Pinpoint the cell where the given text exists, returning its [x, y] midpoint coordinate. 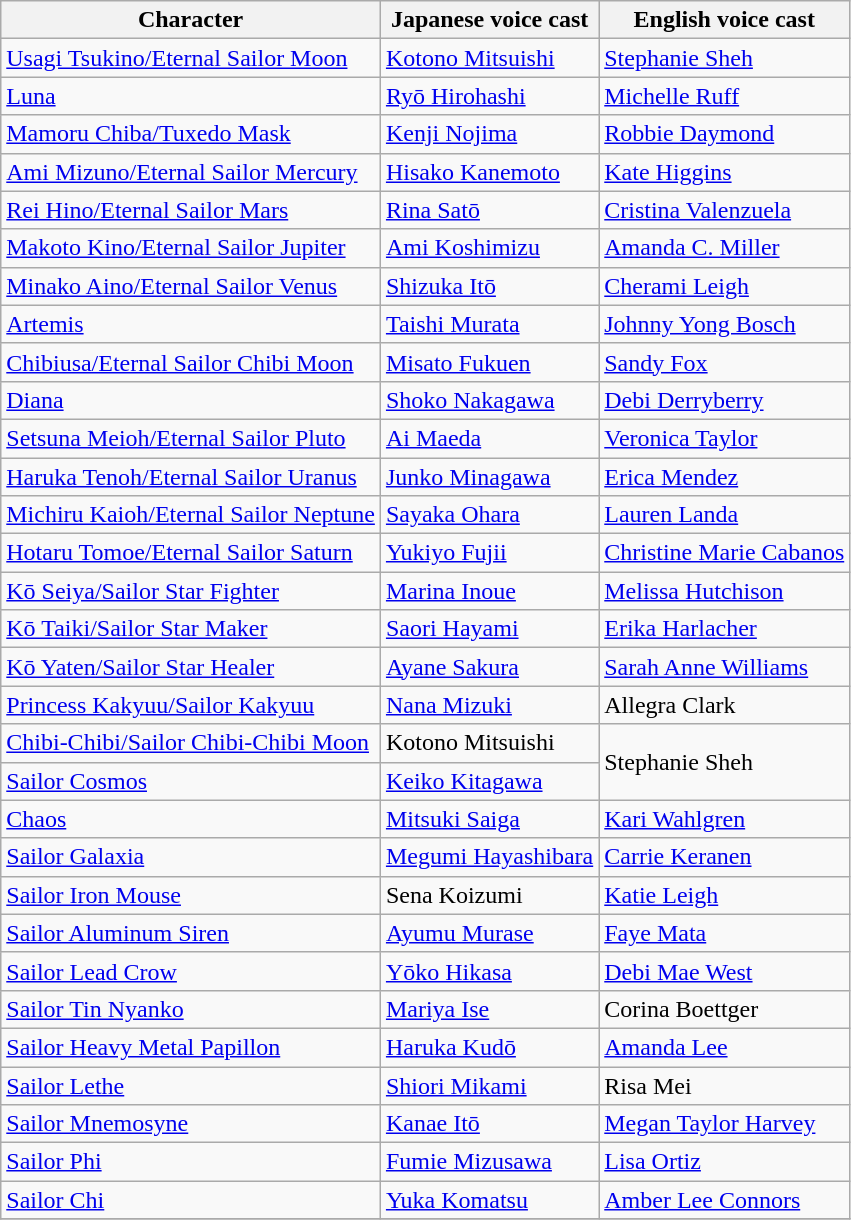
Sarah Anne Williams [724, 667]
Mariya Ise [489, 1009]
Erika Harlacher [724, 629]
Taishi Murata [489, 324]
Yukiyo Fujii [489, 553]
Christine Marie Cabanos [724, 553]
Ai Maeda [489, 438]
Kō Taiki/Sailor Star Maker [191, 629]
Yuka Komatsu [489, 1200]
Sailor Iron Mouse [191, 895]
Usagi Tsukino/Eternal Sailor Moon [191, 58]
Setsuna Meioh/Eternal Sailor Pluto [191, 438]
Fumie Mizusawa [489, 1162]
Haruka Kudō [489, 1047]
Erica Mendez [724, 477]
Rina Satō [489, 210]
Sandy Fox [724, 362]
Saori Hayami [489, 629]
Lisa Ortiz [724, 1162]
Luna [191, 96]
Katie Leigh [724, 895]
Misato Fukuen [489, 362]
Ami Mizuno/Eternal Sailor Mercury [191, 172]
Sailor Aluminum Siren [191, 933]
Sailor Mnemosyne [191, 1124]
Minako Aino/Eternal Sailor Venus [191, 286]
Amanda Lee [724, 1047]
Ayane Sakura [489, 667]
Diana [191, 400]
Kanae Itō [489, 1124]
Makoto Kino/Eternal Sailor Jupiter [191, 248]
Sailor Tin Nyanko [191, 1009]
Sena Koizumi [489, 895]
Cherami Leigh [724, 286]
Nana Mizuki [489, 705]
Rei Hino/Eternal Sailor Mars [191, 210]
Melissa Hutchison [724, 591]
Sailor Galaxia [191, 857]
Michelle Ruff [724, 96]
Debi Derryberry [724, 400]
Sailor Phi [191, 1162]
Corina Boettger [724, 1009]
Kate Higgins [724, 172]
Japanese voice cast [489, 20]
Carrie Keranen [724, 857]
Cristina Valenzuela [724, 210]
Kari Wahlgren [724, 819]
Shoko Nakagawa [489, 400]
Keiko Kitagawa [489, 781]
Ryō Hirohashi [489, 96]
Ami Koshimizu [489, 248]
Shizuka Itō [489, 286]
Sailor Heavy Metal Papillon [191, 1047]
Risa Mei [724, 1085]
Chibiusa/Eternal Sailor Chibi Moon [191, 362]
Sailor Lethe [191, 1085]
Lauren Landa [724, 515]
Johnny Yong Bosch [724, 324]
Kō Yaten/Sailor Star Healer [191, 667]
Debi Mae West [724, 971]
Haruka Tenoh/Eternal Sailor Uranus [191, 477]
Ayumu Murase [489, 933]
Megan Taylor Harvey [724, 1124]
Sailor Lead Crow [191, 971]
Yōko Hikasa [489, 971]
Artemis [191, 324]
Kenji Nojima [489, 134]
Shiori Mikami [489, 1085]
Veronica Taylor [724, 438]
Robbie Daymond [724, 134]
English voice cast [724, 20]
Megumi Hayashibara [489, 857]
Chaos [191, 819]
Sayaka Ohara [489, 515]
Hotaru Tomoe/Eternal Sailor Saturn [191, 553]
Marina Inoue [489, 591]
Sailor Cosmos [191, 781]
Princess Kakyuu/Sailor Kakyuu [191, 705]
Sailor Chi [191, 1200]
Amber Lee Connors [724, 1200]
Junko Minagawa [489, 477]
Amanda C. Miller [724, 248]
Hisako Kanemoto [489, 172]
Character [191, 20]
Faye Mata [724, 933]
Mitsuki Saiga [489, 819]
Allegra Clark [724, 705]
Mamoru Chiba/Tuxedo Mask [191, 134]
Chibi-Chibi/Sailor Chibi-Chibi Moon [191, 743]
Kō Seiya/Sailor Star Fighter [191, 591]
Michiru Kaioh/Eternal Sailor Neptune [191, 515]
